Return the (X, Y) coordinate for the center point of the cell that contains the specified text.  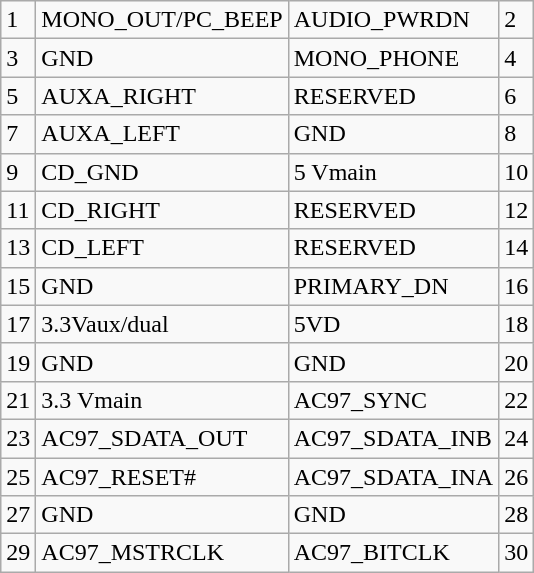
5VD (393, 324)
16 (516, 286)
3.3 Vmain (162, 400)
AC97_SDATA_INB (393, 438)
AC97_BITCLK (393, 553)
27 (18, 515)
26 (516, 477)
19 (18, 362)
5 Vmain (393, 172)
CD_RIGHT (162, 210)
6 (516, 96)
5 (18, 96)
22 (516, 400)
CD_GND (162, 172)
21 (18, 400)
MONO_PHONE (393, 58)
3 (18, 58)
2 (516, 20)
20 (516, 362)
1 (18, 20)
25 (18, 477)
9 (18, 172)
18 (516, 324)
AUDIO_PWRDN (393, 20)
AC97_RESET# (162, 477)
30 (516, 553)
AUXA_LEFT (162, 134)
10 (516, 172)
14 (516, 248)
17 (18, 324)
23 (18, 438)
4 (516, 58)
MONO_OUT/PC_BEEP (162, 20)
CD_LEFT (162, 248)
8 (516, 134)
AC97_SDATA_OUT (162, 438)
24 (516, 438)
AC97_SYNC (393, 400)
3.3Vaux/dual (162, 324)
28 (516, 515)
7 (18, 134)
12 (516, 210)
AC97_MSTRCLK (162, 553)
13 (18, 248)
15 (18, 286)
29 (18, 553)
PRIMARY_DN (393, 286)
AUXA_RIGHT (162, 96)
11 (18, 210)
AC97_SDATA_INA (393, 477)
